Detect which cell encompasses the target text, then output its [x, y] center coordinate. 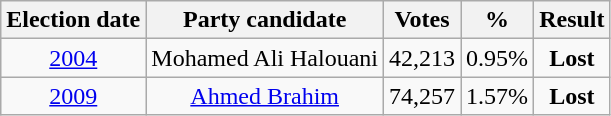
% [498, 20]
Votes [422, 20]
74,257 [422, 96]
Election date [74, 20]
Ahmed Brahim [265, 96]
Mohamed Ali Halouani [265, 58]
Result [572, 20]
0.95% [498, 58]
2009 [74, 96]
42,213 [422, 58]
2004 [74, 58]
Party candidate [265, 20]
1.57% [498, 96]
